For the text-containing cell, return its midpoint in [X, Y] coordinate format. 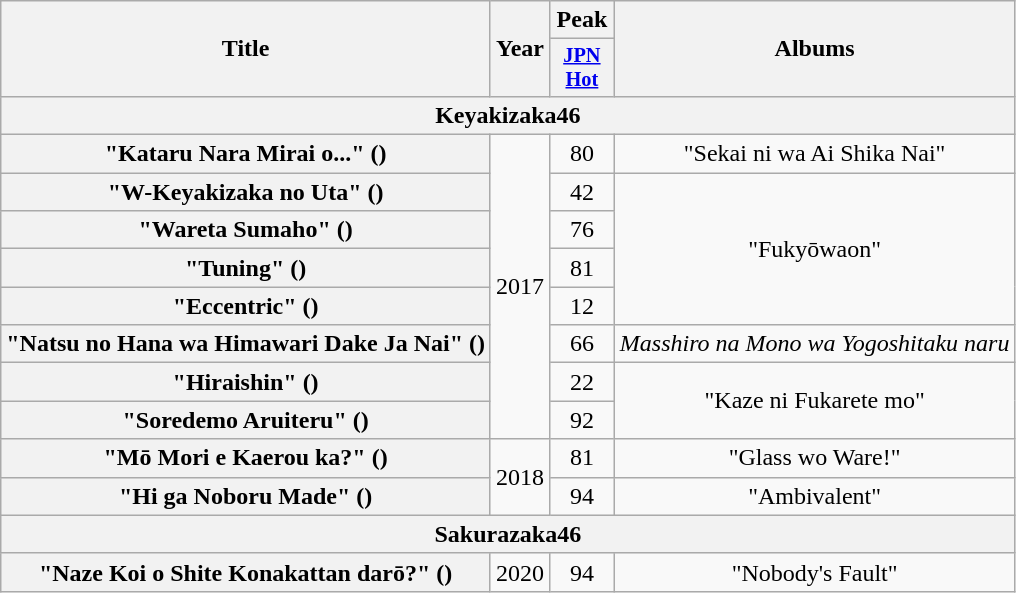
"Eccentric" () [246, 306]
2020 [520, 572]
Keyakizaka46 [508, 115]
66 [582, 344]
Sakurazaka46 [508, 534]
"Nobody's Fault" [814, 572]
"Mō Mori e Kaerou ka?" () [246, 458]
"Naze Koi o Shite Konakattan darō?" () [246, 572]
Title [246, 49]
"Sekai ni wa Ai Shika Nai" [814, 154]
2017 [520, 287]
"Wareta Sumaho" () [246, 230]
"Hi ga Noboru Made" () [246, 496]
12 [582, 306]
92 [582, 420]
"Kaze ni Fukarete mo" [814, 401]
"Natsu no Hana wa Himawari Dake Ja Nai" () [246, 344]
"Glass wo Ware!" [814, 458]
"Kataru Nara Mirai o..." () [246, 154]
2018 [520, 477]
"W-Keyakizaka no Uta" () [246, 192]
"Tuning" () [246, 268]
"Fukyōwaon" [814, 249]
Year [520, 49]
76 [582, 230]
JPNHot [582, 68]
42 [582, 192]
Albums [814, 49]
"Soredemo Aruiteru" () [246, 420]
Peak [582, 20]
"Ambivalent" [814, 496]
Masshiro na Mono wa Yogoshitaku naru [814, 344]
"Hiraishin" () [246, 382]
80 [582, 154]
22 [582, 382]
